Capture the cell that displays the provided text and extract its [X, Y] central coordinate. 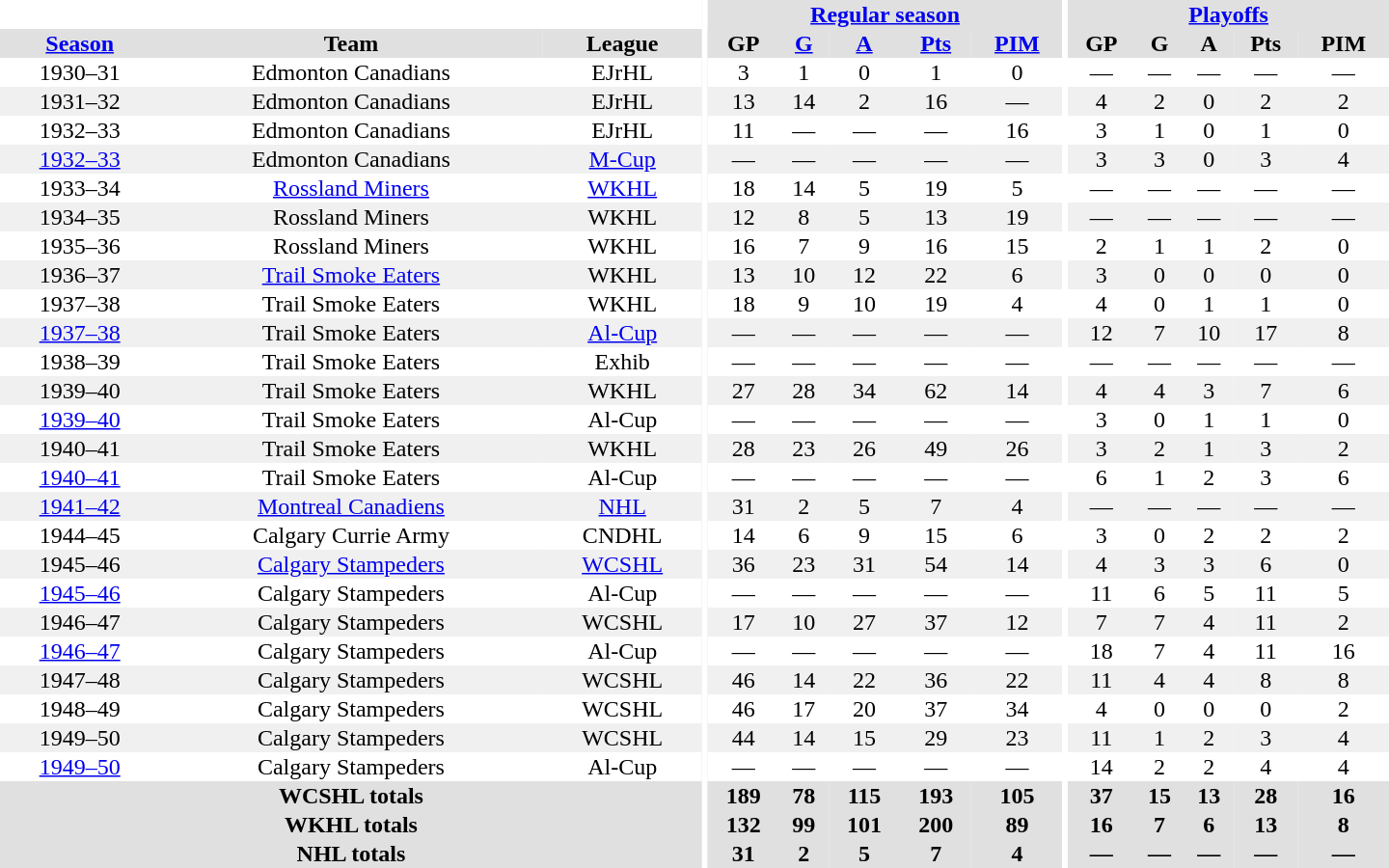
M-Cup [623, 159]
Season [79, 43]
NHL [623, 506]
1930–31 [79, 72]
29 [936, 738]
Montreal Canadiens [351, 506]
1941–42 [79, 506]
49 [936, 448]
League [623, 43]
101 [864, 825]
105 [1017, 796]
99 [804, 825]
1934–35 [79, 217]
1938–39 [79, 362]
89 [1017, 825]
Regular season [885, 14]
1948–49 [79, 709]
62 [936, 391]
193 [936, 796]
132 [744, 825]
78 [804, 796]
189 [744, 796]
200 [936, 825]
1933–34 [79, 188]
1931–32 [79, 101]
CNDHL [623, 535]
54 [936, 564]
Calgary Currie Army [351, 535]
Exhib [623, 362]
NHL totals [351, 854]
1947–48 [79, 680]
WCSHL totals [351, 796]
44 [744, 738]
WKHL totals [351, 825]
115 [864, 796]
Team [351, 43]
1935–36 [79, 246]
1936–37 [79, 275]
1944–45 [79, 535]
Playoffs [1229, 14]
20 [864, 709]
